Determine the [X, Y] coordinate at the center of the cell enclosing the given text.  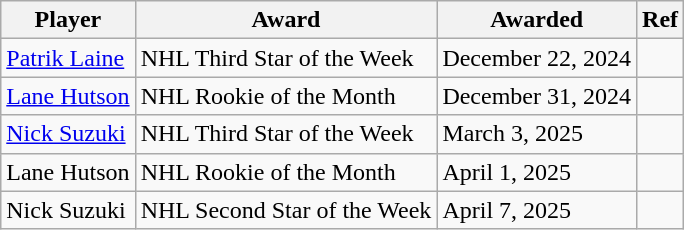
December 31, 2024 [537, 96]
Player [68, 20]
April 7, 2025 [537, 210]
Patrik Laine [68, 58]
December 22, 2024 [537, 58]
NHL Second Star of the Week [286, 210]
Awarded [537, 20]
Ref [660, 20]
March 3, 2025 [537, 134]
Award [286, 20]
April 1, 2025 [537, 172]
